Determine the [X, Y] coordinate at the center of the cell enclosing the given text.  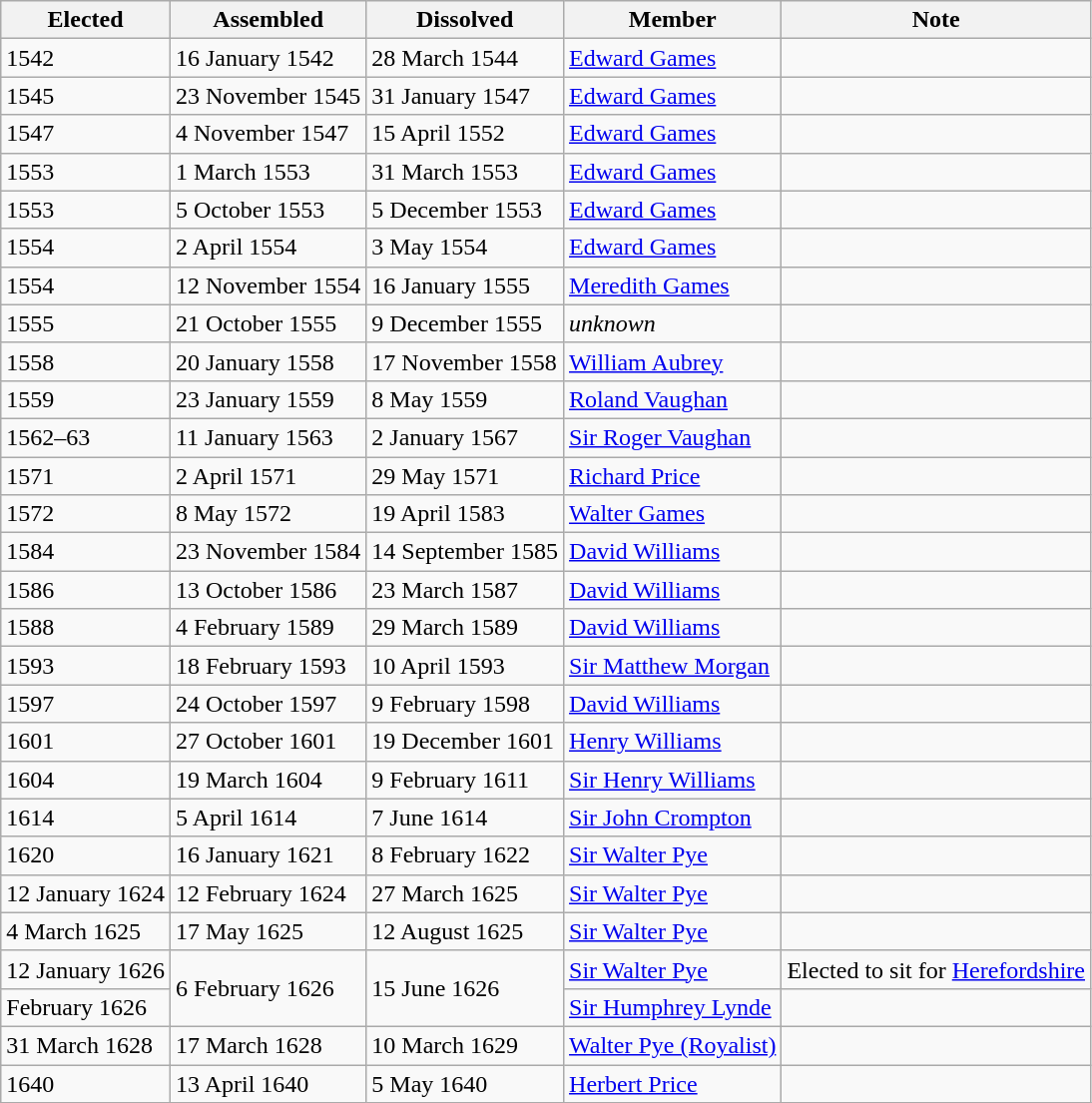
1614 [86, 818]
8 May 1572 [268, 514]
12 February 1624 [268, 893]
1559 [86, 399]
9 February 1611 [465, 780]
5 October 1553 [268, 210]
6 February 1626 [268, 988]
Sir Humphrey Lynde [673, 1007]
21 October 1555 [268, 323]
Assembled [268, 20]
7 June 1614 [465, 818]
1584 [86, 552]
8 February 1622 [465, 855]
1562–63 [86, 437]
3 May 1554 [465, 248]
5 May 1640 [465, 1083]
19 April 1583 [465, 514]
23 January 1559 [268, 399]
Elected to sit for Herefordshire [936, 969]
4 November 1547 [268, 134]
1597 [86, 704]
Walter Pye (Royalist) [673, 1045]
4 March 1625 [86, 931]
1571 [86, 476]
1545 [86, 96]
Richard Price [673, 476]
Note [936, 20]
23 November 1584 [268, 552]
15 April 1552 [465, 134]
19 December 1601 [465, 742]
29 May 1571 [465, 476]
1555 [86, 323]
1547 [86, 134]
Dissolved [465, 20]
Walter Games [673, 514]
11 January 1563 [268, 437]
1 March 1553 [268, 172]
1620 [86, 855]
1588 [86, 628]
14 September 1585 [465, 552]
31 March 1628 [86, 1045]
10 March 1629 [465, 1045]
23 November 1545 [268, 96]
Sir Roger Vaughan [673, 437]
Meredith Games [673, 285]
Elected [86, 20]
1586 [86, 590]
16 January 1621 [268, 855]
1593 [86, 666]
28 March 1544 [465, 58]
Sir Matthew Morgan [673, 666]
February 1626 [86, 1007]
18 February 1593 [268, 666]
Sir John Crompton [673, 818]
2 April 1571 [268, 476]
1604 [86, 780]
Member [673, 20]
Roland Vaughan [673, 399]
24 October 1597 [268, 704]
5 December 1553 [465, 210]
27 October 1601 [268, 742]
Henry Williams [673, 742]
17 May 1625 [268, 931]
23 March 1587 [465, 590]
17 November 1558 [465, 361]
16 January 1555 [465, 285]
1542 [86, 58]
31 March 1553 [465, 172]
31 January 1547 [465, 96]
Sir Henry Williams [673, 780]
unknown [673, 323]
16 January 1542 [268, 58]
9 December 1555 [465, 323]
10 April 1593 [465, 666]
William Aubrey [673, 361]
4 February 1589 [268, 628]
19 March 1604 [268, 780]
9 February 1598 [465, 704]
8 May 1559 [465, 399]
12 November 1554 [268, 285]
2 April 1554 [268, 248]
1572 [86, 514]
17 March 1628 [268, 1045]
13 April 1640 [268, 1083]
1558 [86, 361]
27 March 1625 [465, 893]
Herbert Price [673, 1083]
29 March 1589 [465, 628]
12 January 1624 [86, 893]
2 January 1567 [465, 437]
12 January 1626 [86, 969]
1601 [86, 742]
5 April 1614 [268, 818]
15 June 1626 [465, 988]
13 October 1586 [268, 590]
20 January 1558 [268, 361]
12 August 1625 [465, 931]
1640 [86, 1083]
